Return [x, y] of the center of cell containing provided text 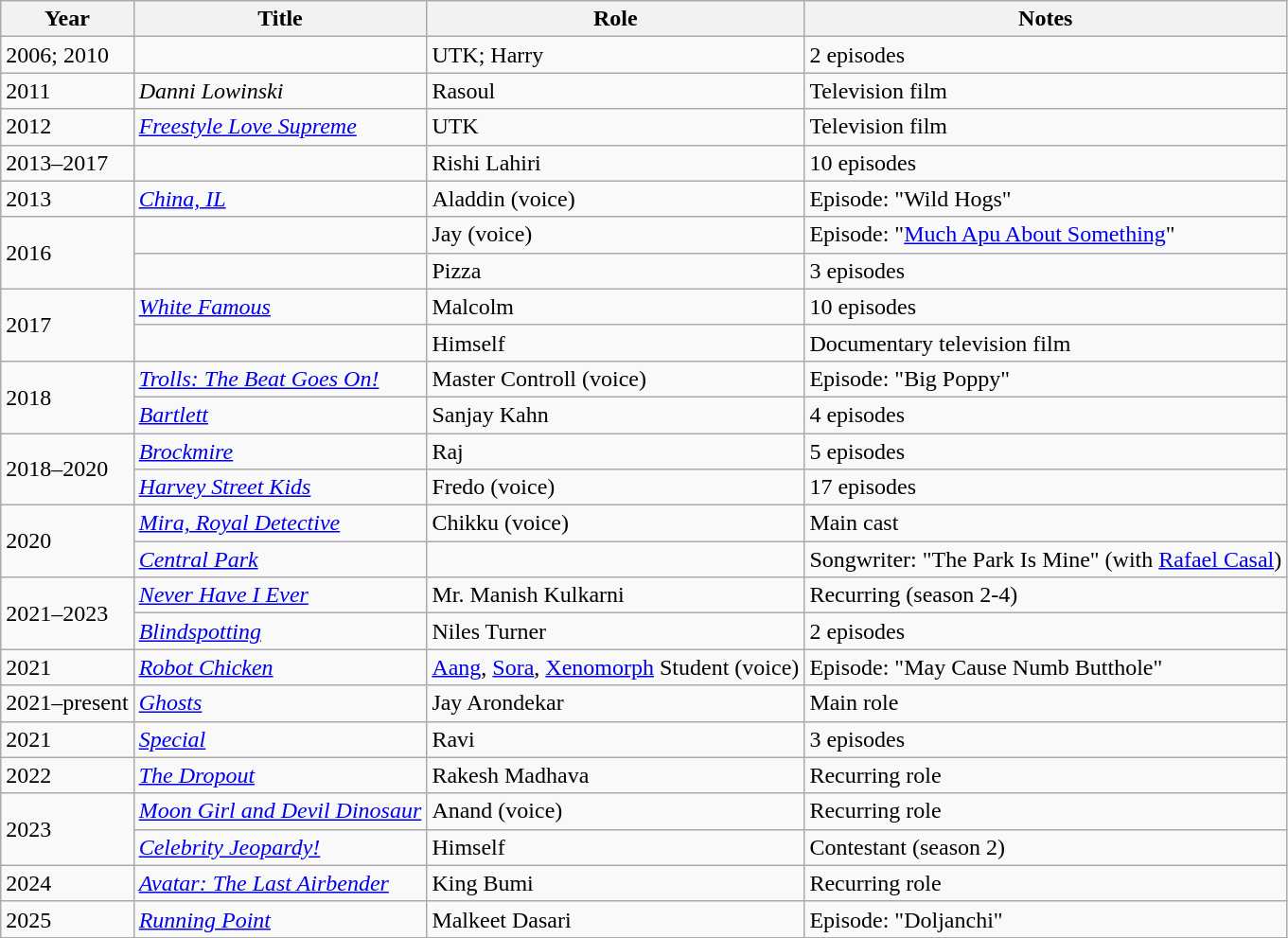
17 episodes [1046, 487]
Jay Arondekar [615, 703]
Running Point [280, 919]
Avatar: The Last Airbender [280, 883]
2024 [67, 883]
Episode: "Much Apu About Something" [1046, 235]
2018 [67, 397]
Ghosts [280, 703]
2006; 2010 [67, 55]
Moon Girl and Devil Dinosaur [280, 811]
Danni Lowinski [280, 91]
Jay (voice) [615, 235]
Notes [1046, 19]
2013 [67, 199]
Pizza [615, 271]
2017 [67, 325]
China, IL [280, 199]
Anand (voice) [615, 811]
Bartlett [280, 415]
Episode: "May Cause Numb Butthole" [1046, 667]
UTK [615, 127]
Main cast [1046, 523]
Harvey Street Kids [280, 487]
Raj [615, 451]
2016 [67, 253]
Aladdin (voice) [615, 199]
Rishi Lahiri [615, 163]
Rakesh Madhava [615, 775]
Sanjay Kahn [615, 415]
Chikku (voice) [615, 523]
Never Have I Ever [280, 595]
Recurring (season 2-4) [1046, 595]
Episode: "Wild Hogs" [1046, 199]
Malkeet Dasari [615, 919]
2023 [67, 829]
UTK; Harry [615, 55]
2021–present [67, 703]
Mr. Manish Kulkarni [615, 595]
Robot Chicken [280, 667]
2012 [67, 127]
Fredo (voice) [615, 487]
Episode: "Big Poppy" [1046, 379]
5 episodes [1046, 451]
2025 [67, 919]
White Famous [280, 307]
2011 [67, 91]
Contestant (season 2) [1046, 847]
Aang, Sora, Xenomorph Student (voice) [615, 667]
Malcolm [615, 307]
4 episodes [1046, 415]
Rasoul [615, 91]
2018–2020 [67, 469]
2021–2023 [67, 613]
2013–2017 [67, 163]
Niles Turner [615, 631]
Freestyle Love Supreme [280, 127]
Songwriter: "The Park Is Mine" (with Rafael Casal) [1046, 559]
King Bumi [615, 883]
2022 [67, 775]
Year [67, 19]
Ravi [615, 739]
The Dropout [280, 775]
2020 [67, 541]
Brockmire [280, 451]
Main role [1046, 703]
Blindspotting [280, 631]
Master Controll (voice) [615, 379]
Special [280, 739]
Documentary television film [1046, 343]
Mira, Royal Detective [280, 523]
Title [280, 19]
Episode: "Doljanchi" [1046, 919]
Role [615, 19]
Central Park [280, 559]
Celebrity Jeopardy! [280, 847]
Trolls: The Beat Goes On! [280, 379]
